For the text-containing cell, return its midpoint in (x, y) coordinate format. 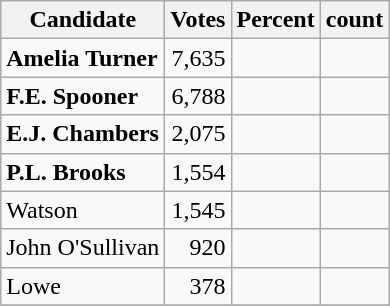
6,788 (198, 96)
7,635 (198, 58)
E.J. Chambers (83, 134)
Watson (83, 210)
Amelia Turner (83, 58)
Votes (198, 20)
F.E. Spooner (83, 96)
920 (198, 248)
Lowe (83, 286)
378 (198, 286)
John O'Sullivan (83, 248)
1,545 (198, 210)
Candidate (83, 20)
Percent (276, 20)
1,554 (198, 172)
P.L. Brooks (83, 172)
2,075 (198, 134)
count (354, 20)
